Capture the cell that displays the provided text and extract its [x, y] central coordinate. 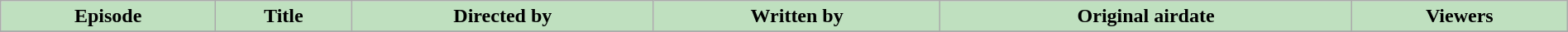
Directed by [503, 16]
Written by [796, 16]
Title [284, 16]
Episode [108, 16]
Original airdate [1146, 16]
Viewers [1459, 16]
